Detect which cell encompasses the target text, then output its (X, Y) center coordinate. 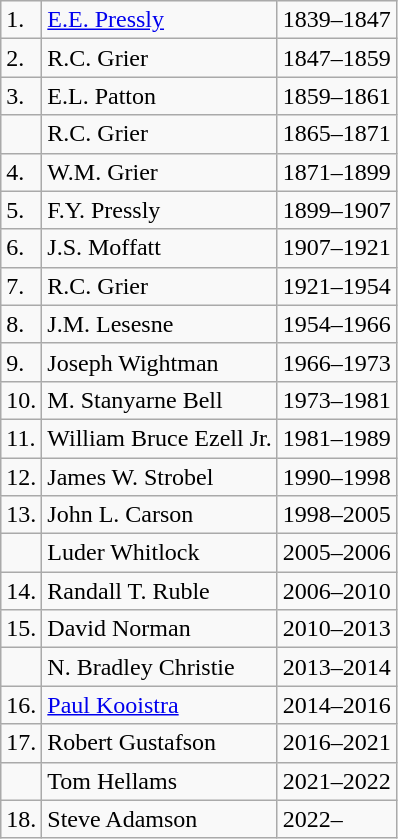
Tom Hellams (160, 781)
James W. Strobel (160, 477)
William Bruce Ezell Jr. (160, 438)
9. (22, 362)
2021–2022 (336, 781)
2016–2021 (336, 743)
1907–1921 (336, 248)
8. (22, 324)
10. (22, 400)
1998–2005 (336, 515)
Steve Adamson (160, 819)
1973–1981 (336, 400)
2006–2010 (336, 591)
2010–2013 (336, 629)
1839–1847 (336, 20)
2. (22, 58)
F.Y. Pressly (160, 210)
1847–1859 (336, 58)
7. (22, 286)
1954–1966 (336, 324)
1859–1861 (336, 96)
15. (22, 629)
E.L. Patton (160, 96)
John L. Carson (160, 515)
1871–1899 (336, 172)
M. Stanyarne Bell (160, 400)
2014–2016 (336, 705)
14. (22, 591)
Robert Gustafson (160, 743)
1. (22, 20)
12. (22, 477)
3. (22, 96)
2022– (336, 819)
16. (22, 705)
2013–2014 (336, 667)
W.M. Grier (160, 172)
1981–1989 (336, 438)
E.E. Pressly (160, 20)
4. (22, 172)
11. (22, 438)
Luder Whitlock (160, 553)
6. (22, 248)
Joseph Wightman (160, 362)
1990–1998 (336, 477)
5. (22, 210)
J.M. Lesesne (160, 324)
J.S. Moffatt (160, 248)
18. (22, 819)
N. Bradley Christie (160, 667)
Randall T. Ruble (160, 591)
17. (22, 743)
Paul Kooistra (160, 705)
1921–1954 (336, 286)
1865–1871 (336, 134)
David Norman (160, 629)
2005–2006 (336, 553)
1899–1907 (336, 210)
1966–1973 (336, 362)
13. (22, 515)
